Determine the (X, Y) coordinate at the center of the cell enclosing the given text.  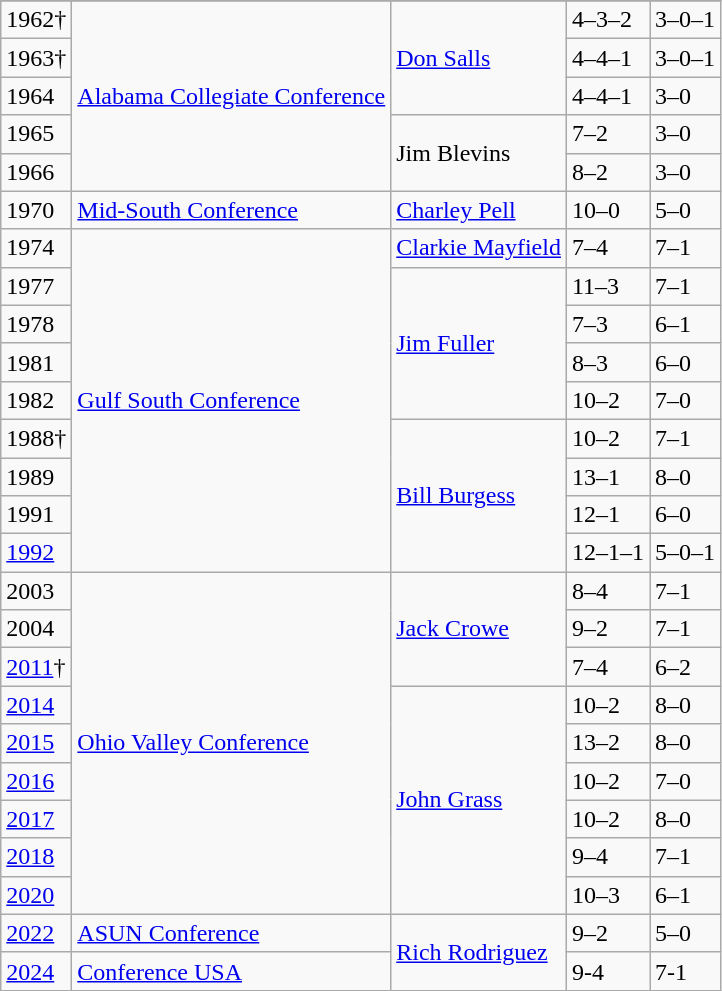
ASUN Conference (232, 933)
1982 (36, 400)
8–4 (608, 591)
2004 (36, 629)
7–3 (608, 324)
12–1–1 (608, 553)
1965 (36, 134)
2011† (36, 667)
1964 (36, 96)
11–3 (608, 286)
1963† (36, 58)
Clarkie Mayfield (479, 248)
8–3 (608, 362)
13–1 (608, 477)
2024 (36, 971)
2022 (36, 933)
1988† (36, 438)
Don Salls (479, 58)
1989 (36, 477)
Conference USA (232, 971)
Mid-South Conference (232, 210)
1977 (36, 286)
12–1 (608, 515)
7-1 (686, 971)
Jack Crowe (479, 629)
2015 (36, 743)
1962† (36, 20)
9–4 (608, 857)
Jim Blevins (479, 153)
1991 (36, 515)
13–2 (608, 743)
5–0–1 (686, 553)
2014 (36, 705)
8–2 (608, 172)
1981 (36, 362)
Charley Pell (479, 210)
2017 (36, 819)
Rich Rodriguez (479, 952)
2018 (36, 857)
6–2 (686, 667)
Gulf South Conference (232, 400)
Ohio Valley Conference (232, 744)
7–2 (608, 134)
2020 (36, 895)
2003 (36, 591)
1978 (36, 324)
10–0 (608, 210)
9-4 (608, 971)
2016 (36, 781)
1974 (36, 248)
Alabama Collegiate Conference (232, 96)
10–3 (608, 895)
Jim Fuller (479, 343)
Bill Burgess (479, 495)
1992 (36, 553)
1970 (36, 210)
John Grass (479, 800)
1966 (36, 172)
4–3–2 (608, 20)
